For the text-containing cell, return its midpoint in (X, Y) coordinate format. 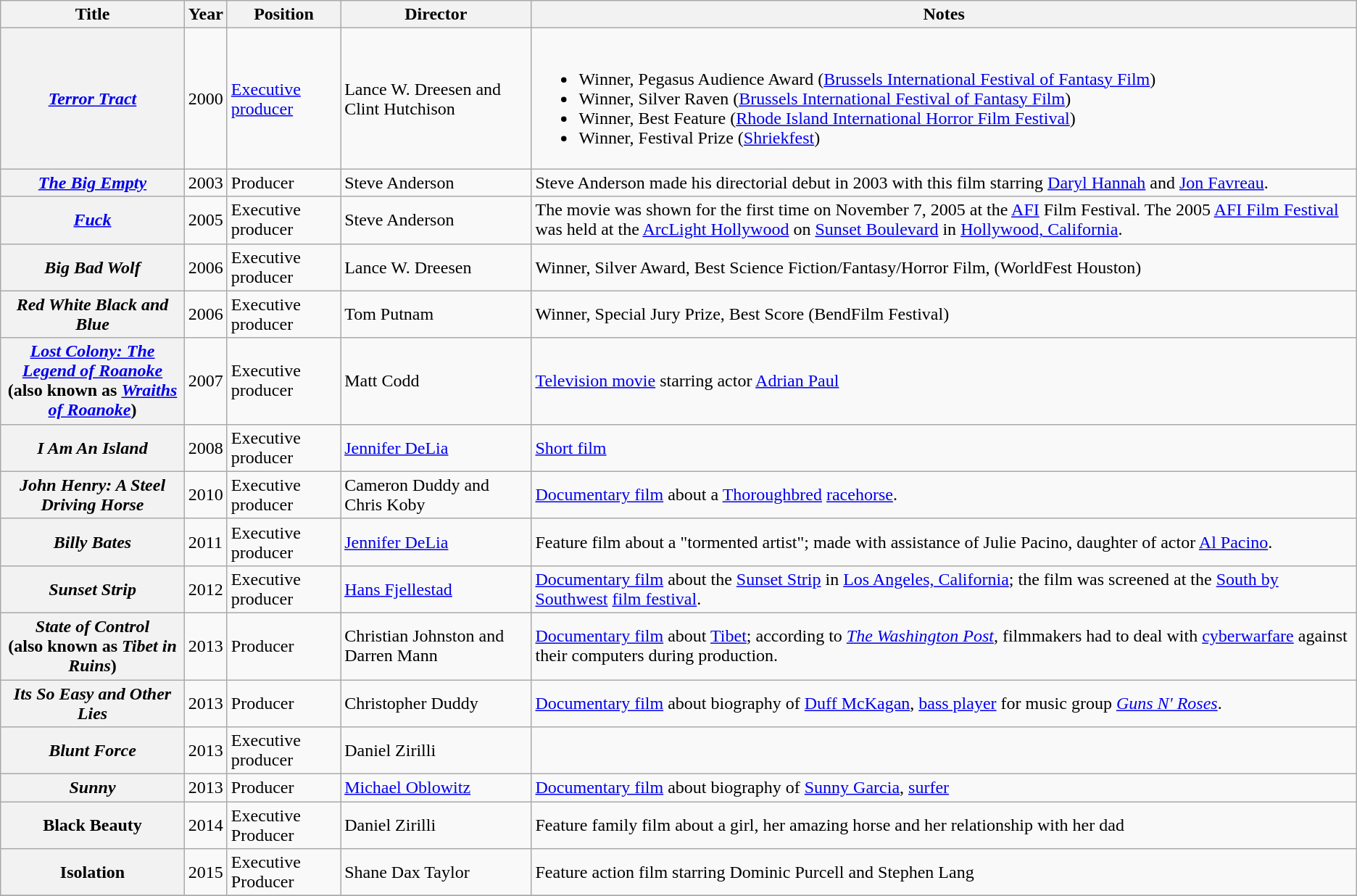
Documentary film about biography of Duff McKagan, bass player for music group Guns N' Roses. (944, 703)
Winner, Silver Award, Best Science Fiction/Fantasy/Horror Film, (WorldFest Houston) (944, 267)
Position (283, 14)
Feature film about a "tormented artist"; made with assistance of Julie Pacino, daughter of actor Al Pacino. (944, 542)
Big Bad Wolf (93, 267)
Documentary film about the Sunset Strip in Los Angeles, California; the film was screened at the South by Southwest film festival. (944, 589)
Blunt Force (93, 751)
Tom Putnam (436, 315)
Black Beauty (93, 825)
2011 (206, 542)
Documentary film about Tibet; according to The Washington Post, filmmakers had to deal with cyberwarfare against their computers during production. (944, 646)
Christian Johnston and Darren Mann (436, 646)
Matt Codd (436, 381)
Cameron Duddy and Chris Koby (436, 494)
2008 (206, 448)
I Am An Island (93, 448)
John Henry: A Steel Driving Horse (93, 494)
The Big Empty (93, 183)
Winner, Special Jury Prize, Best Score (BendFilm Festival) (944, 315)
Feature family film about a girl, her amazing horse and her relationship with her dad (944, 825)
Documentary film about biography of Sunny Garcia, surfer (944, 788)
Isolation (93, 873)
2007 (206, 381)
Lance W. Dreesen (436, 267)
Lance W. Dreesen and Clint Hutchison (436, 99)
State of Control(also known as Tibet in Ruins) (93, 646)
Director (436, 14)
Title (93, 14)
Michael Oblowitz (436, 788)
Terror Tract (93, 99)
Shane Dax Taylor (436, 873)
Its So Easy and Other Lies (93, 703)
Feature action film starring Dominic Purcell and Stephen Lang (944, 873)
Lost Colony: The Legend of Roanoke (also known as Wraiths of Roanoke) (93, 381)
Red White Black and Blue (93, 315)
Short film (944, 448)
Fuck (93, 220)
Steve Anderson made his directorial debut in 2003 with this film starring Daryl Hannah and Jon Favreau. (944, 183)
2003 (206, 183)
2005 (206, 220)
2010 (206, 494)
Television movie starring actor Adrian Paul (944, 381)
Notes (944, 14)
Billy Bates (93, 542)
2014 (206, 825)
Christopher Duddy (436, 703)
Hans Fjellestad (436, 589)
Sunny (93, 788)
Year (206, 14)
2012 (206, 589)
2015 (206, 873)
Documentary film about a Thoroughbred racehorse. (944, 494)
Sunset Strip (93, 589)
2000 (206, 99)
